Determine the [X, Y] coordinate at the center of the cell enclosing the given text.  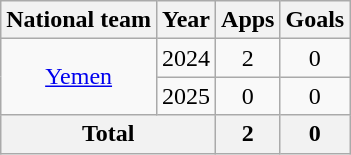
2025 [186, 96]
Total [108, 134]
Yemen [79, 77]
Apps [248, 20]
National team [79, 20]
2024 [186, 58]
Goals [315, 20]
Year [186, 20]
